Identify which cell holds the provided text, then report its [X, Y] central coordinate. 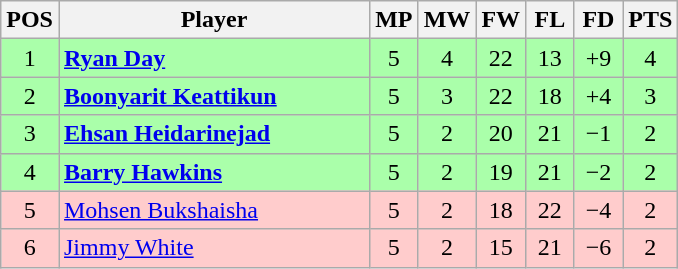
Ehsan Heidarinejad [214, 134]
FW [501, 20]
PTS [650, 20]
Mohsen Bukshaisha [214, 210]
MW [447, 20]
−4 [598, 210]
13 [550, 58]
+9 [598, 58]
1 [30, 58]
20 [501, 134]
FD [598, 20]
−6 [598, 248]
15 [501, 248]
POS [30, 20]
−2 [598, 172]
Barry Hawkins [214, 172]
Jimmy White [214, 248]
+4 [598, 96]
−1 [598, 134]
6 [30, 248]
FL [550, 20]
MP [394, 20]
Player [214, 20]
19 [501, 172]
Ryan Day [214, 58]
Boonyarit Keattikun [214, 96]
